Locate the cell with the specified text and output its [x, y] center coordinate. 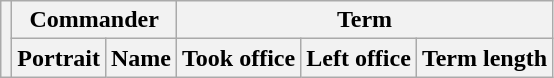
Took office [239, 58]
Left office [359, 58]
Commander [94, 20]
Term [365, 20]
Term length [484, 58]
Name [140, 58]
Portrait [59, 58]
